Capture the cell that displays the provided text and extract its [X, Y] central coordinate. 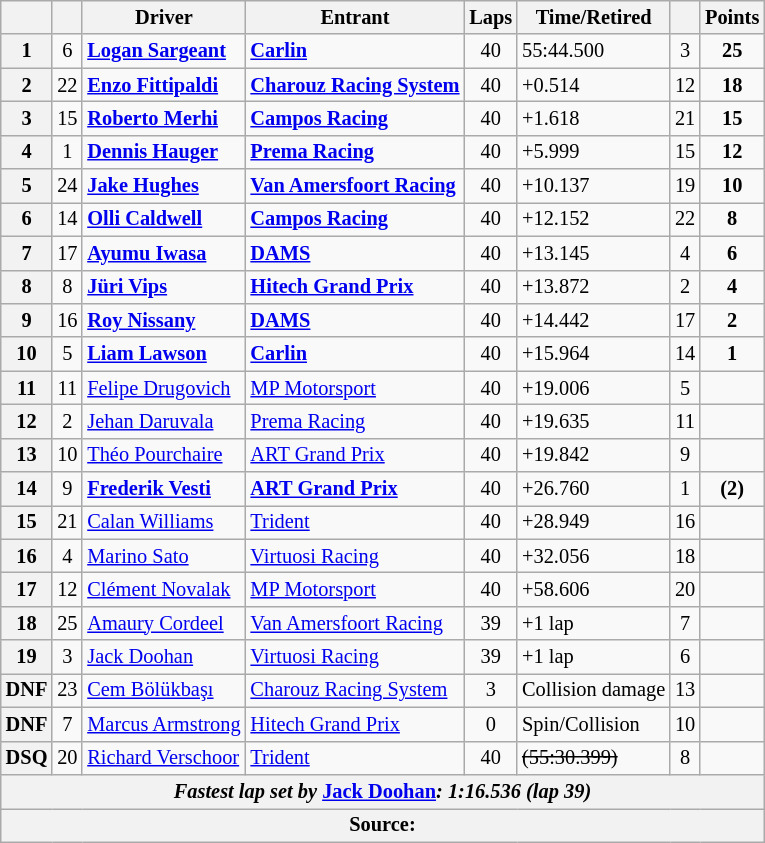
55:44.500 [594, 51]
Roberto Merhi [164, 118]
0 [490, 724]
+19.635 [594, 421]
Calan Williams [164, 522]
(55:30.399) [594, 758]
Collision damage [594, 690]
Logan Sargeant [164, 51]
+1.618 [594, 118]
Richard Verschoor [164, 758]
Jüri Vips [164, 287]
Fastest lap set by Jack Doohan: 1:16.536 (lap 39) [382, 791]
Source: [382, 825]
(2) [732, 489]
+10.137 [594, 186]
+32.056 [594, 556]
+14.442 [594, 320]
Ayumu Iwasa [164, 253]
Marcus Armstrong [164, 724]
Frederik Vesti [164, 489]
Cem Bölükbaşı [164, 690]
Jake Hughes [164, 186]
+26.760 [594, 489]
23 [67, 690]
+0.514 [594, 85]
+12.152 [594, 219]
Jehan Daruvala [164, 421]
+19.006 [594, 388]
+19.842 [594, 455]
DSQ [27, 758]
Marino Sato [164, 556]
Olli Caldwell [164, 219]
+5.999 [594, 152]
Enzo Fittipaldi [164, 85]
Clément Novalak [164, 589]
+28.949 [594, 522]
Felipe Drugovich [164, 388]
+15.964 [594, 354]
+58.606 [594, 589]
Liam Lawson [164, 354]
Time/Retired [594, 17]
Driver [164, 17]
Amaury Cordeel [164, 623]
Spin/Collision [594, 724]
Théo Pourchaire [164, 455]
Jack Doohan [164, 657]
Dennis Hauger [164, 152]
24 [67, 186]
Roy Nissany [164, 320]
Entrant [356, 17]
Laps [490, 17]
Points [732, 17]
+13.145 [594, 253]
+13.872 [594, 287]
